Pinpoint the cell where the given text exists, returning its (X, Y) midpoint coordinate. 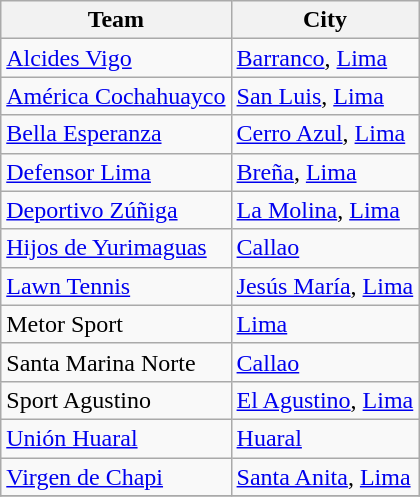
La Molina, Lima (325, 210)
Unión Huaral (116, 438)
Jesús María, Lima (325, 286)
Lawn Tennis (116, 286)
Hijos de Yurimaguas (116, 248)
Breña, Lima (325, 172)
Cerro Azul, Lima (325, 134)
Santa Marina Norte (116, 362)
Virgen de Chapi (116, 477)
Team (116, 20)
Sport Agustino (116, 400)
Deportivo Zúñiga (116, 210)
Huaral (325, 438)
Defensor Lima (116, 172)
Lima (325, 324)
Metor Sport (116, 324)
San Luis, Lima (325, 96)
City (325, 20)
Alcides Vigo (116, 58)
El Agustino, Lima (325, 400)
América Cochahuayco (116, 96)
Santa Anita, Lima (325, 477)
Bella Esperanza (116, 134)
Barranco, Lima (325, 58)
